Find where the given text appears and provide that cell's center as (X, Y) coordinate. 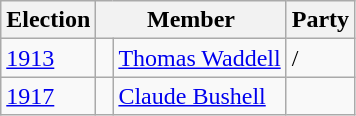
Claude Bushell (200, 96)
Thomas Waddell (200, 58)
Party (320, 20)
/ (320, 58)
Election (48, 20)
1917 (48, 96)
1913 (48, 58)
Member (191, 20)
